Capture the cell that displays the provided text and extract its (x, y) central coordinate. 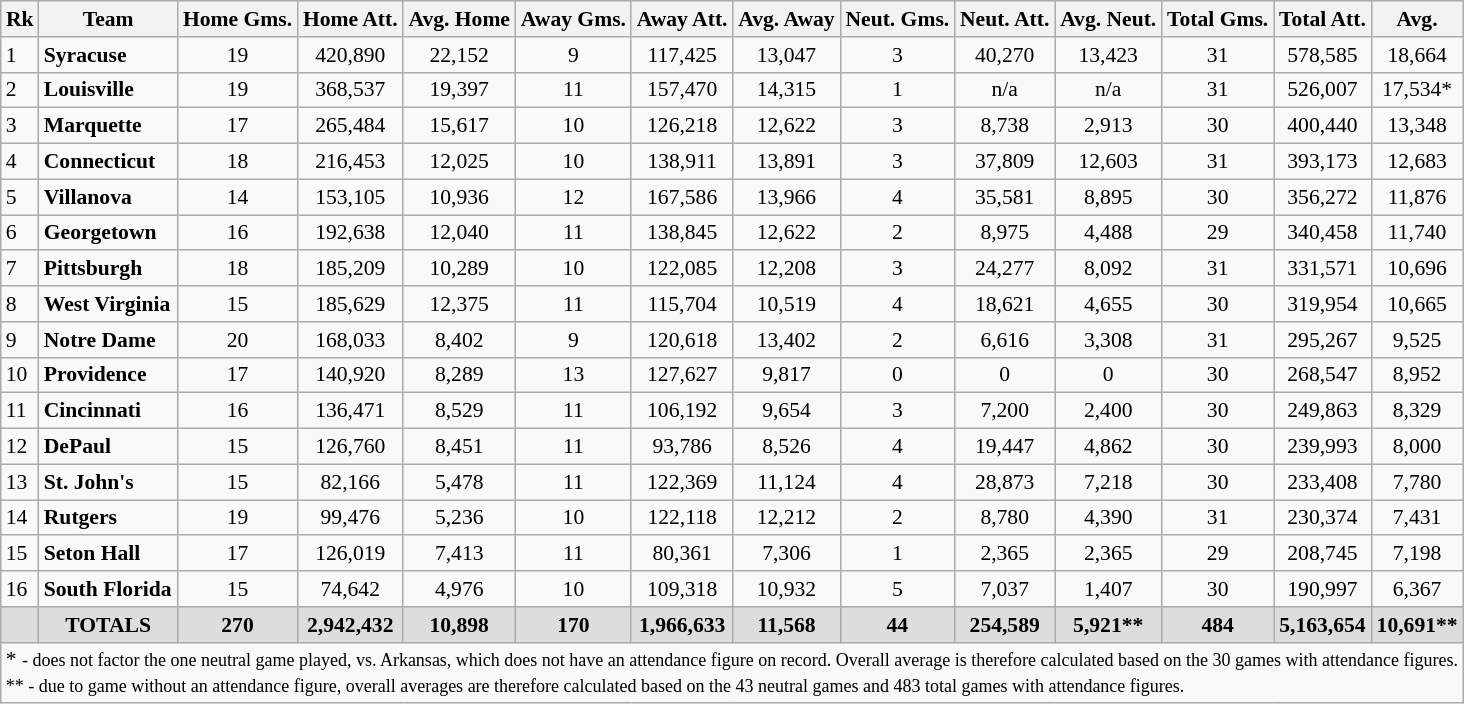
268,547 (1323, 375)
93,786 (682, 447)
12,375 (459, 304)
106,192 (682, 411)
8,329 (1417, 411)
208,745 (1323, 554)
Home Att. (350, 19)
7,413 (459, 554)
12,603 (1108, 162)
Georgetown (108, 233)
8 (20, 304)
12,208 (786, 269)
192,638 (350, 233)
7,780 (1417, 482)
Avg. Neut. (1108, 19)
7 (20, 269)
Avg. Away (786, 19)
233,408 (1323, 482)
8,000 (1417, 447)
1,407 (1108, 589)
484 (1218, 625)
10,936 (459, 197)
340,458 (1323, 233)
122,085 (682, 269)
115,704 (682, 304)
249,863 (1323, 411)
109,318 (682, 589)
393,173 (1323, 162)
331,571 (1323, 269)
Avg. (1417, 19)
5,163,654 (1323, 625)
Villanova (108, 197)
270 (237, 625)
8,895 (1108, 197)
10,519 (786, 304)
82,166 (350, 482)
126,760 (350, 447)
18,621 (1005, 304)
15,617 (459, 126)
7,306 (786, 554)
28,873 (1005, 482)
13,047 (786, 55)
230,374 (1323, 518)
12,040 (459, 233)
10,289 (459, 269)
153,105 (350, 197)
22,152 (459, 55)
18,664 (1417, 55)
West Virginia (108, 304)
126,019 (350, 554)
356,272 (1323, 197)
Seton Hall (108, 554)
122,118 (682, 518)
7,218 (1108, 482)
3,308 (1108, 340)
Providence (108, 375)
4,390 (1108, 518)
11,124 (786, 482)
35,581 (1005, 197)
117,425 (682, 55)
Neut. Gms. (898, 19)
17,534* (1417, 90)
136,471 (350, 411)
Team (108, 19)
5,236 (459, 518)
8,289 (459, 375)
168,033 (350, 340)
37,809 (1005, 162)
120,618 (682, 340)
185,629 (350, 304)
8,402 (459, 340)
Connecticut (108, 162)
11,568 (786, 625)
Louisville (108, 90)
Rk (20, 19)
4,976 (459, 589)
Cincinnati (108, 411)
Away Gms. (573, 19)
7,198 (1417, 554)
6 (20, 233)
Notre Dame (108, 340)
7,037 (1005, 589)
239,993 (1323, 447)
5,921** (1108, 625)
185,209 (350, 269)
157,470 (682, 90)
Home Gms. (237, 19)
122,369 (682, 482)
St. John's (108, 482)
11,876 (1417, 197)
9,525 (1417, 340)
13,891 (786, 162)
8,738 (1005, 126)
8,952 (1417, 375)
9,654 (786, 411)
10,665 (1417, 304)
400,440 (1323, 126)
13,423 (1108, 55)
12,683 (1417, 162)
9,817 (786, 375)
20 (237, 340)
8,975 (1005, 233)
7,431 (1417, 518)
10,691** (1417, 625)
24,277 (1005, 269)
99,476 (350, 518)
2,942,432 (350, 625)
13,348 (1417, 126)
319,954 (1323, 304)
Marquette (108, 126)
1,966,633 (682, 625)
Neut. Att. (1005, 19)
216,453 (350, 162)
138,845 (682, 233)
10,898 (459, 625)
Away Att. (682, 19)
12,212 (786, 518)
Syracuse (108, 55)
295,267 (1323, 340)
127,627 (682, 375)
74,642 (350, 589)
140,920 (350, 375)
Total Att. (1323, 19)
8,780 (1005, 518)
4,655 (1108, 304)
2,913 (1108, 126)
167,586 (682, 197)
2,400 (1108, 411)
Total Gms. (1218, 19)
South Florida (108, 589)
170 (573, 625)
DePaul (108, 447)
Avg. Home (459, 19)
12,025 (459, 162)
13,966 (786, 197)
578,585 (1323, 55)
TOTALS (108, 625)
368,537 (350, 90)
44 (898, 625)
10,932 (786, 589)
19,397 (459, 90)
40,270 (1005, 55)
8,526 (786, 447)
8,092 (1108, 269)
14,315 (786, 90)
13,402 (786, 340)
11,740 (1417, 233)
10,696 (1417, 269)
Rutgers (108, 518)
6,616 (1005, 340)
254,589 (1005, 625)
Pittsburgh (108, 269)
80,361 (682, 554)
4,862 (1108, 447)
138,911 (682, 162)
190,997 (1323, 589)
420,890 (350, 55)
5,478 (459, 482)
19,447 (1005, 447)
126,218 (682, 126)
8,451 (459, 447)
265,484 (350, 126)
8,529 (459, 411)
4,488 (1108, 233)
7,200 (1005, 411)
6,367 (1417, 589)
526,007 (1323, 90)
